For the text-containing cell, return its midpoint in [X, Y] coordinate format. 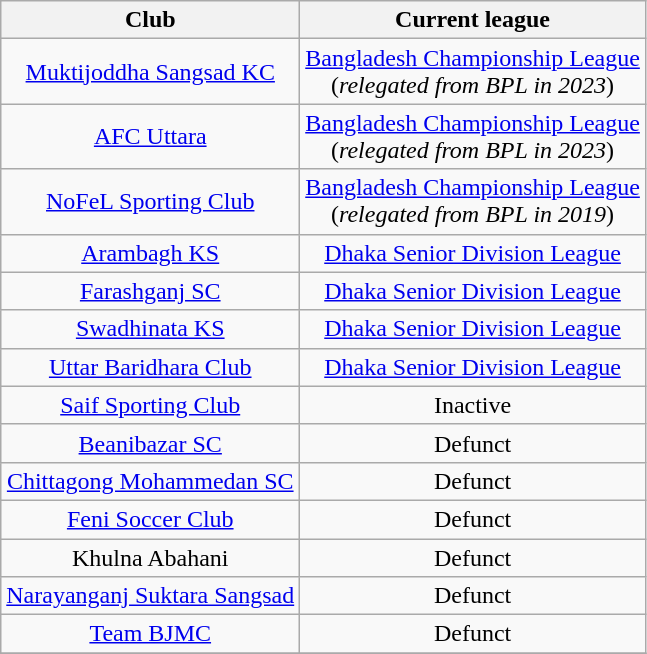
Chittagong Mohammedan SC [150, 481]
Muktijoddha Sangsad KC [150, 72]
Farashganj SC [150, 291]
Khulna Abahani [150, 557]
Arambagh KS [150, 253]
NoFeL Sporting Club [150, 202]
Uttar Baridhara Club [150, 367]
Team BJMC [150, 634]
Swadhinata KS [150, 329]
Narayanganj Suktara Sangsad [150, 596]
Bangladesh Championship League(relegated from BPL in 2019) [473, 202]
Current league [473, 20]
Feni Soccer Club [150, 519]
Beanibazar SC [150, 443]
Club [150, 20]
AFC Uttara [150, 136]
Inactive [473, 405]
Saif Sporting Club [150, 405]
